From the cell containing the given text, extract its center point as (X, Y) coordinate. 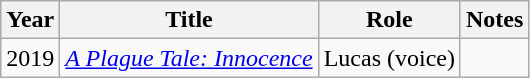
Role (389, 20)
2019 (30, 58)
A Plague Tale: Innocence (189, 58)
Lucas (voice) (389, 58)
Notes (494, 20)
Year (30, 20)
Title (189, 20)
